Pinpoint the cell where the given text exists, returning its [x, y] midpoint coordinate. 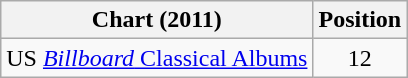
Chart (2011) [157, 20]
12 [360, 58]
US Billboard Classical Albums [157, 58]
Position [360, 20]
